Extract the (X, Y) coordinate from the center of the cell holding the provided text.  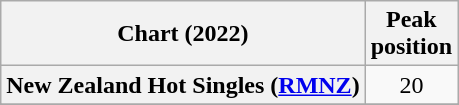
Peakposition (411, 34)
Chart (2022) (183, 34)
20 (411, 85)
New Zealand Hot Singles (RMNZ) (183, 85)
